Output the [x, y] coordinate of the center of the cell containing the given text.  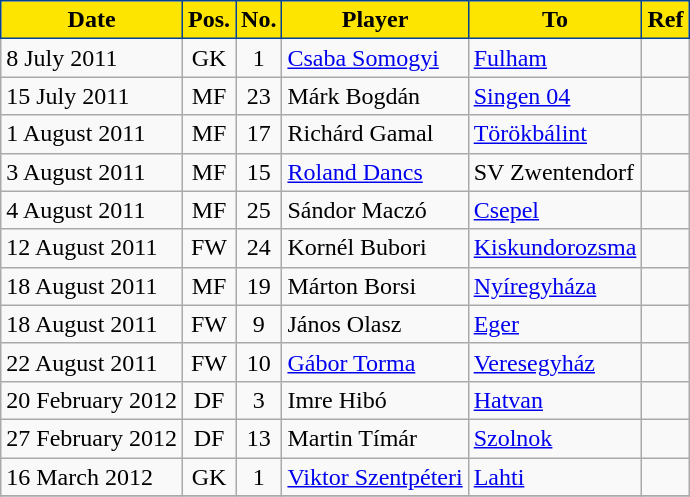
8 July 2011 [92, 58]
4 August 2011 [92, 210]
Márton Borsi [375, 286]
Hatvan [555, 400]
Kornél Bubori [375, 248]
Szolnok [555, 438]
Márk Bogdán [375, 96]
Ref [666, 20]
12 August 2011 [92, 248]
10 [259, 362]
Lahti [555, 477]
22 August 2011 [92, 362]
Pos. [208, 20]
1 August 2011 [92, 134]
15 July 2011 [92, 96]
Eger [555, 324]
13 [259, 438]
Richárd Gamal [375, 134]
24 [259, 248]
20 February 2012 [92, 400]
19 [259, 286]
Gábor Torma [375, 362]
Player [375, 20]
3 August 2011 [92, 172]
Imre Hibó [375, 400]
Nyíregyháza [555, 286]
17 [259, 134]
Singen 04 [555, 96]
16 March 2012 [92, 477]
No. [259, 20]
Roland Dancs [375, 172]
Csaba Somogyi [375, 58]
János Olasz [375, 324]
SV Zwentendorf [555, 172]
3 [259, 400]
27 February 2012 [92, 438]
Veresegyház [555, 362]
Kiskundorozsma [555, 248]
23 [259, 96]
Fulham [555, 58]
25 [259, 210]
9 [259, 324]
To [555, 20]
Date [92, 20]
Sándor Maczó [375, 210]
Viktor Szentpéteri [375, 477]
Martin Tímár [375, 438]
15 [259, 172]
Csepel [555, 210]
Törökbálint [555, 134]
